Output the [x, y] coordinate of the center of the cell containing the given text.  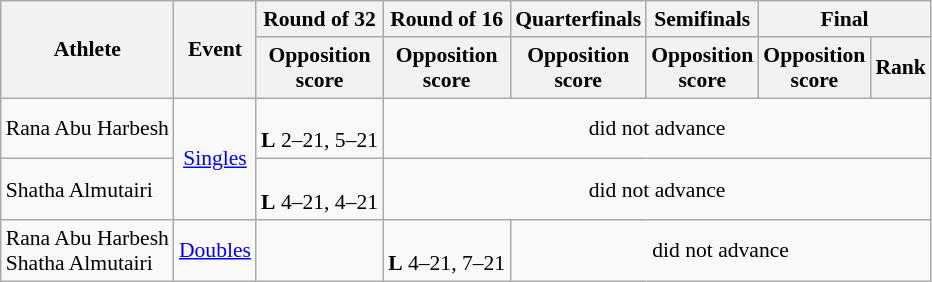
Doubles [215, 250]
L 4–21, 4–21 [320, 190]
L 4–21, 7–21 [446, 250]
Semifinals [702, 19]
Quarterfinals [578, 19]
Final [844, 19]
Rana Abu Harbesh Shatha Almutairi [88, 250]
L 2–21, 5–21 [320, 128]
Event [215, 50]
Singles [215, 159]
Round of 16 [446, 19]
Rana Abu Harbesh [88, 128]
Rank [900, 68]
Athlete [88, 50]
Round of 32 [320, 19]
Shatha Almutairi [88, 190]
